Scan for the cell matching the given text and deliver its (x, y) coordinate at center. 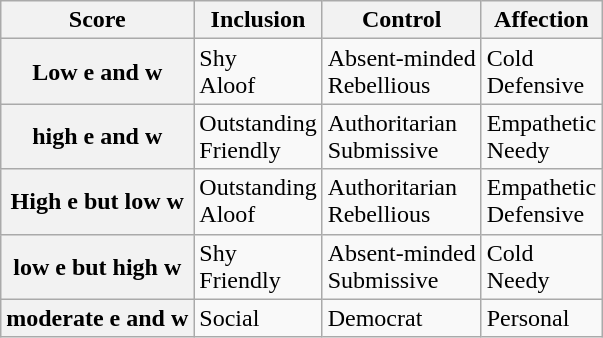
ShyFriendly (258, 266)
Democrat (402, 318)
AuthoritarianSubmissive (402, 136)
low e but high w (98, 266)
EmpatheticNeedy (541, 136)
high e and w (98, 136)
Affection (541, 20)
Control (402, 20)
Low e and w (98, 72)
OutstandingFriendly (258, 136)
EmpatheticDefensive (541, 202)
Absent-mindedRebellious (402, 72)
OutstandingAloof (258, 202)
Absent-mindedSubmissive (402, 266)
moderate e and w (98, 318)
ColdNeedy (541, 266)
ColdDefensive (541, 72)
High e but low w (98, 202)
Inclusion (258, 20)
Score (98, 20)
Personal (541, 318)
Social (258, 318)
ShyAloof (258, 72)
AuthoritarianRebellious (402, 202)
